Detect which cell encompasses the target text, then output its (x, y) center coordinate. 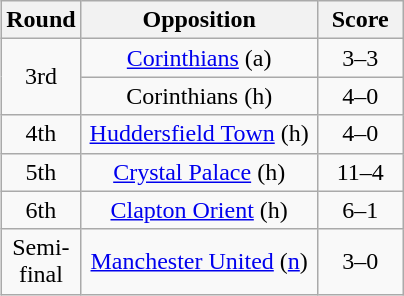
6–1 (360, 210)
3rd (41, 77)
11–4 (360, 172)
Corinthians (a) (199, 58)
3–3 (360, 58)
Opposition (199, 20)
Crystal Palace (h) (199, 172)
Manchester United (n) (199, 262)
4th (41, 134)
Corinthians (h) (199, 96)
Round (41, 20)
Score (360, 20)
Semi-final (41, 262)
Clapton Orient (h) (199, 210)
5th (41, 172)
Huddersfield Town (h) (199, 134)
6th (41, 210)
3–0 (360, 262)
